Search for the cell housing the specified text and yield its (x, y) center coordinate. 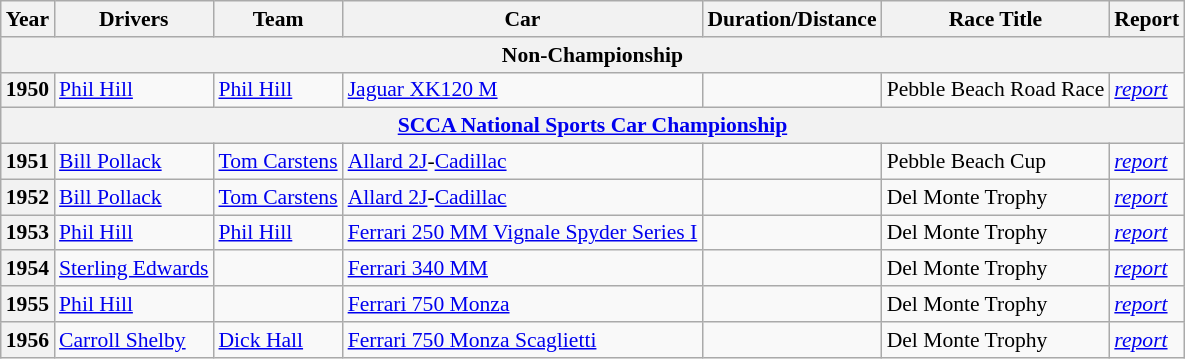
Duration/Distance (792, 19)
Ferrari 250 MM Vignale Spyder Series I (523, 233)
Non-Championship (592, 55)
1950 (28, 90)
Ferrari 750 Monza Scaglietti (523, 340)
SCCA National Sports Car Championship (592, 126)
Jaguar XK120 M (523, 90)
1951 (28, 162)
Sterling Edwards (134, 269)
1953 (28, 233)
Year (28, 19)
Pebble Beach Road Race (996, 90)
Report (1146, 19)
Carroll Shelby (134, 340)
Dick Hall (278, 340)
Team (278, 19)
1952 (28, 197)
1956 (28, 340)
Drivers (134, 19)
Pebble Beach Cup (996, 162)
1954 (28, 269)
1955 (28, 304)
Car (523, 19)
Ferrari 340 MM (523, 269)
Ferrari 750 Monza (523, 304)
Race Title (996, 19)
